Detect which cell encompasses the target text, then output its [x, y] center coordinate. 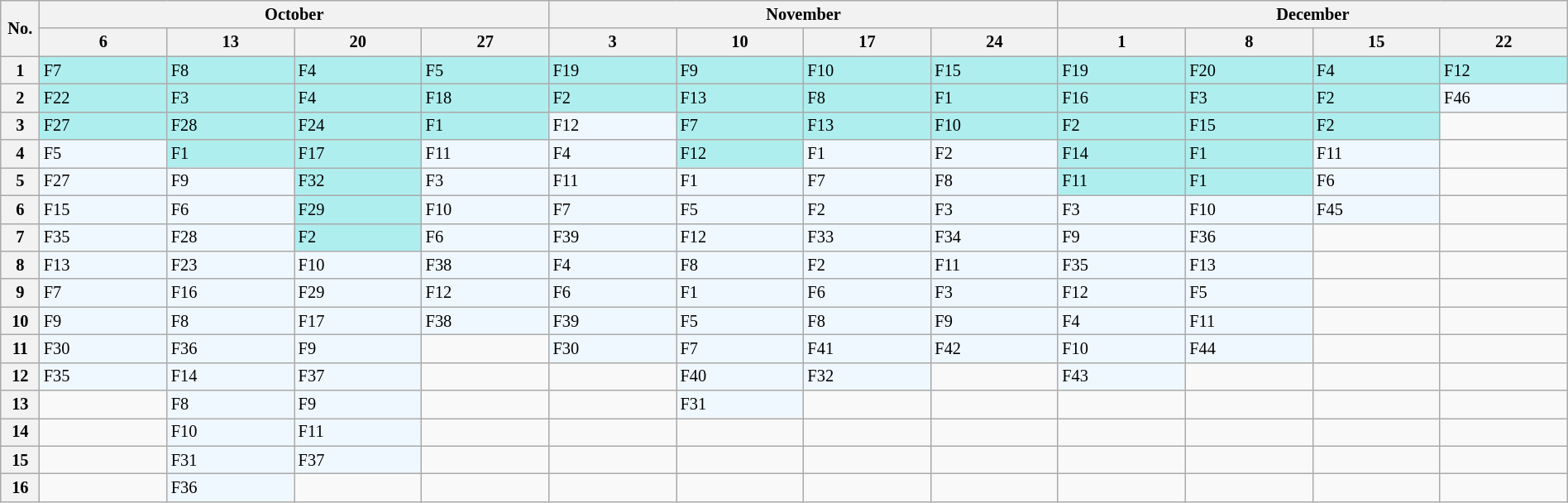
14 [20, 432]
17 [868, 42]
F22 [103, 98]
F44 [1249, 348]
20 [358, 42]
7 [20, 237]
October [294, 14]
F20 [1249, 70]
No. [20, 28]
27 [485, 42]
12 [20, 376]
F45 [1376, 209]
F18 [485, 98]
9 [20, 293]
F41 [868, 348]
24 [994, 42]
5 [20, 181]
F23 [231, 265]
F34 [994, 237]
4 [20, 154]
November [804, 14]
11 [20, 348]
2 [20, 98]
F33 [868, 237]
F40 [740, 376]
F46 [1503, 98]
December [1312, 14]
F42 [994, 348]
F43 [1121, 376]
22 [1503, 42]
F24 [358, 126]
16 [20, 487]
